Identify which cell holds the provided text, then report its (X, Y) central coordinate. 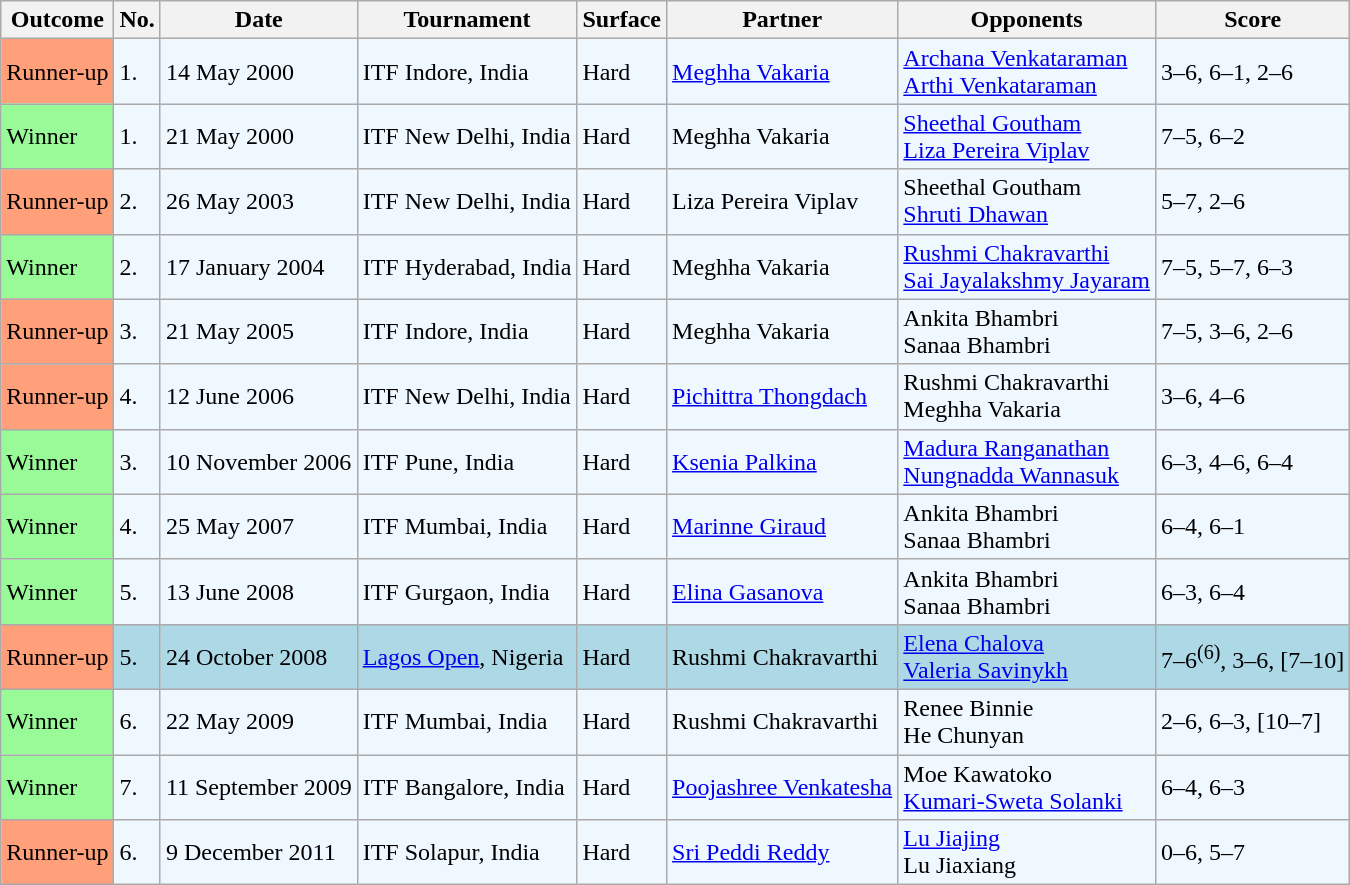
7–6(6), 3–6, [7–10] (1252, 656)
Sheethal Goutham Liza Pereira Viplav (1027, 136)
Surface (622, 20)
25 May 2007 (258, 526)
7–5, 3–6, 2–6 (1252, 332)
10 November 2006 (258, 462)
6–4, 6–3 (1252, 786)
12 June 2006 (258, 396)
Outcome (58, 20)
21 May 2005 (258, 332)
17 January 2004 (258, 266)
ITF Hyderabad, India (467, 266)
11 September 2009 (258, 786)
7–5, 6–2 (1252, 136)
2–6, 6–3, [10–7] (1252, 722)
6–4, 6–1 (1252, 526)
ITF Bangalore, India (467, 786)
Renee Binnie He Chunyan (1027, 722)
Ksenia Palkina (782, 462)
No. (137, 20)
ITF Pune, India (467, 462)
26 May 2003 (258, 202)
9 December 2011 (258, 852)
0–6, 5–7 (1252, 852)
Elena Chalova Valeria Savinykh (1027, 656)
Poojashree Venkatesha (782, 786)
6–3, 6–4 (1252, 592)
Marinne Giraud (782, 526)
21 May 2000 (258, 136)
Partner (782, 20)
6–3, 4–6, 6–4 (1252, 462)
Date (258, 20)
3–6, 6–1, 2–6 (1252, 72)
7–5, 5–7, 6–3 (1252, 266)
7. (137, 786)
Lagos Open, Nigeria (467, 656)
Tournament (467, 20)
Score (1252, 20)
Rushmi Chakravarthi Sai Jayalakshmy Jayaram (1027, 266)
Rushmi Chakravarthi Meghha Vakaria (1027, 396)
Sri Peddi Reddy (782, 852)
3–6, 4–6 (1252, 396)
Sheethal Goutham Shruti Dhawan (1027, 202)
Archana Venkataraman Arthi Venkataraman (1027, 72)
Pichittra Thongdach (782, 396)
ITF Solapur, India (467, 852)
22 May 2009 (258, 722)
Moe Kawatoko Kumari-Sweta Solanki (1027, 786)
Opponents (1027, 20)
Elina Gasanova (782, 592)
13 June 2008 (258, 592)
5–7, 2–6 (1252, 202)
Liza Pereira Viplav (782, 202)
24 October 2008 (258, 656)
ITF Gurgaon, India (467, 592)
Madura Ranganathan Nungnadda Wannasuk (1027, 462)
Lu Jiajing Lu Jiaxiang (1027, 852)
14 May 2000 (258, 72)
